Scan for the cell matching the given text and deliver its (x, y) coordinate at center. 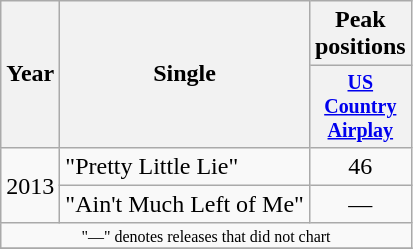
US Country Airplay (360, 106)
"Ain't Much Left of Me" (185, 204)
Single (185, 74)
46 (360, 166)
Peak positions (360, 34)
"Pretty Little Lie" (185, 166)
— (360, 204)
2013 (30, 185)
"—" denotes releases that did not chart (206, 235)
Year (30, 74)
